Locate the cell with the specified text and output its (X, Y) center coordinate. 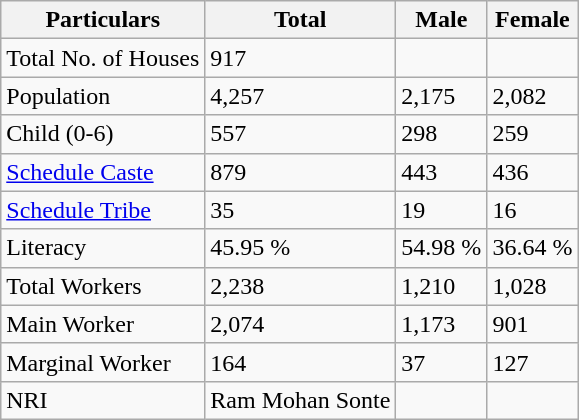
Particulars (103, 20)
1,173 (442, 324)
298 (442, 134)
Marginal Worker (103, 362)
901 (532, 324)
Main Worker (103, 324)
54.98 % (442, 248)
Literacy (103, 248)
Schedule Tribe (103, 210)
Population (103, 96)
Total (300, 20)
Female (532, 20)
436 (532, 172)
Schedule Caste (103, 172)
NRI (103, 400)
45.95 % (300, 248)
35 (300, 210)
879 (300, 172)
16 (532, 210)
1,210 (442, 286)
1,028 (532, 286)
Total Workers (103, 286)
2,238 (300, 286)
37 (442, 362)
259 (532, 134)
19 (442, 210)
2,074 (300, 324)
917 (300, 58)
164 (300, 362)
Ram Mohan Sonte (300, 400)
2,082 (532, 96)
2,175 (442, 96)
127 (532, 362)
Male (442, 20)
443 (442, 172)
Child (0-6) (103, 134)
Total No. of Houses (103, 58)
557 (300, 134)
4,257 (300, 96)
36.64 % (532, 248)
